Capture the cell that displays the provided text and extract its (X, Y) central coordinate. 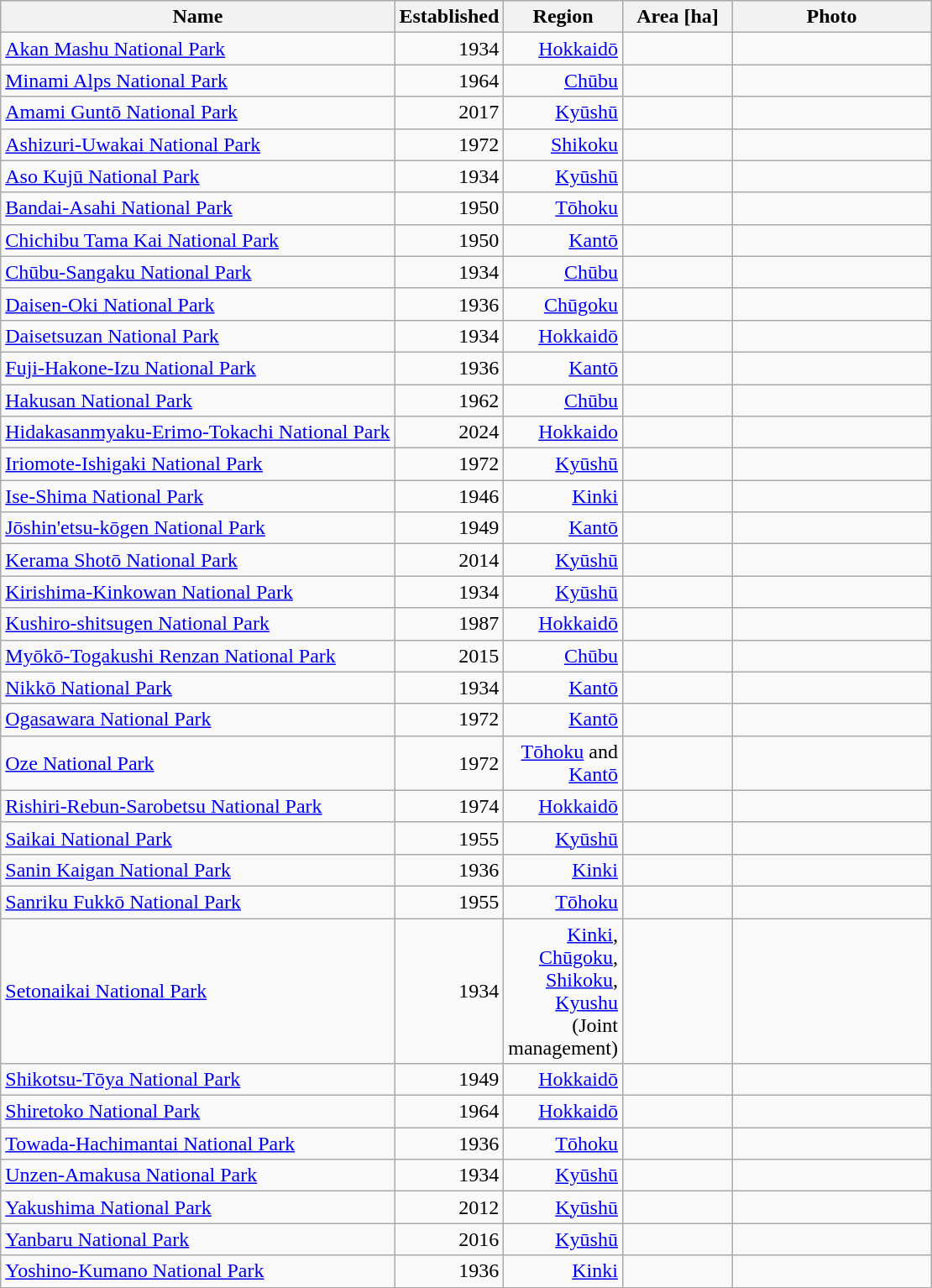
Akan Mashu National Park (198, 49)
Myōkō-Togakushi Renzan National Park (198, 656)
2015 (449, 656)
Yanbaru National Park (198, 1239)
Shikotsu-Tōya National Park (198, 1080)
Tōhoku and Kantō (563, 762)
Bandai-Asahi National Park (198, 208)
Chūgoku (563, 304)
Kushiro-shitsugen National Park (198, 624)
1962 (449, 401)
Yakushima National Park (198, 1207)
Sanriku Fukkō National Park (198, 902)
1946 (449, 496)
Ogasawara National Park (198, 720)
Kerama Shotō National Park (198, 560)
Daisen-Oki National Park (198, 304)
Ashizuri-Uwakai National Park (198, 144)
Oze National Park (198, 762)
2024 (449, 432)
2016 (449, 1239)
2014 (449, 560)
Photo (832, 17)
1974 (449, 806)
Region (563, 17)
Hakusan National Park (198, 401)
Setonaikai National Park (198, 991)
Yoshino-Kumano National Park (198, 1271)
1987 (449, 624)
Kirishima-Kinkowan National Park (198, 592)
Kinki, Chūgoku, Shikoku, Kyushu (Joint management) (563, 991)
Shiretoko National Park (198, 1112)
Daisetsuzan National Park (198, 336)
Jōshin'etsu-kōgen National Park (198, 528)
Area [ha] (677, 17)
Minami Alps National Park (198, 81)
Iriomote-Ishigaki National Park (198, 464)
Hidakasanmyaku-Erimo-Tokachi National Park (198, 432)
2012 (449, 1207)
Established (449, 17)
Chūbu-Sangaku National Park (198, 272)
Saikai National Park (198, 838)
Amami Guntō National Park (198, 113)
Hokkaido (563, 432)
Chichibu Tama Kai National Park (198, 240)
Aso Kujū National Park (198, 176)
Sanin Kaigan National Park (198, 870)
Fuji-Hakone-Izu National Park (198, 368)
Name (198, 17)
Unzen-Amakusa National Park (198, 1175)
2017 (449, 113)
Ise-Shima National Park (198, 496)
Nikkō National Park (198, 688)
Shikoku (563, 144)
Rishiri-Rebun-Sarobetsu National Park (198, 806)
Towada-Hachimantai National Park (198, 1144)
